For the text-containing cell, return its midpoint in (x, y) coordinate format. 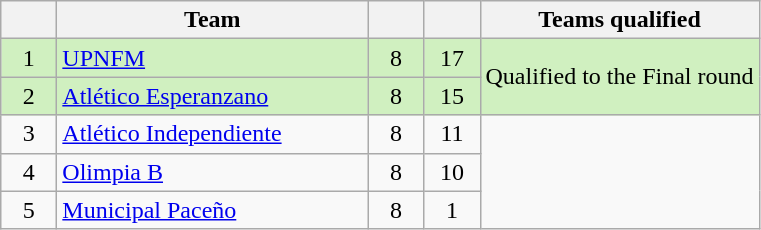
Teams qualified (620, 20)
4 (29, 172)
Qualified to the Final round (620, 77)
10 (452, 172)
5 (29, 210)
UPNFM (212, 58)
3 (29, 134)
17 (452, 58)
Olimpia B (212, 172)
2 (29, 96)
Team (212, 20)
11 (452, 134)
Atlético Independiente (212, 134)
Atlético Esperanzano (212, 96)
15 (452, 96)
Municipal Paceño (212, 210)
